From the cell containing the given text, extract its center point as (X, Y) coordinate. 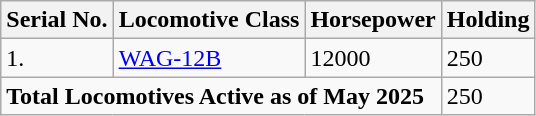
12000 (373, 58)
WAG-12B (209, 58)
Holding (488, 20)
Locomotive Class (209, 20)
Horsepower (373, 20)
1. (57, 58)
Serial No. (57, 20)
Total Locomotives Active as of May 2025 (221, 96)
